Find where the given text appears and provide that cell's center as [X, Y] coordinate. 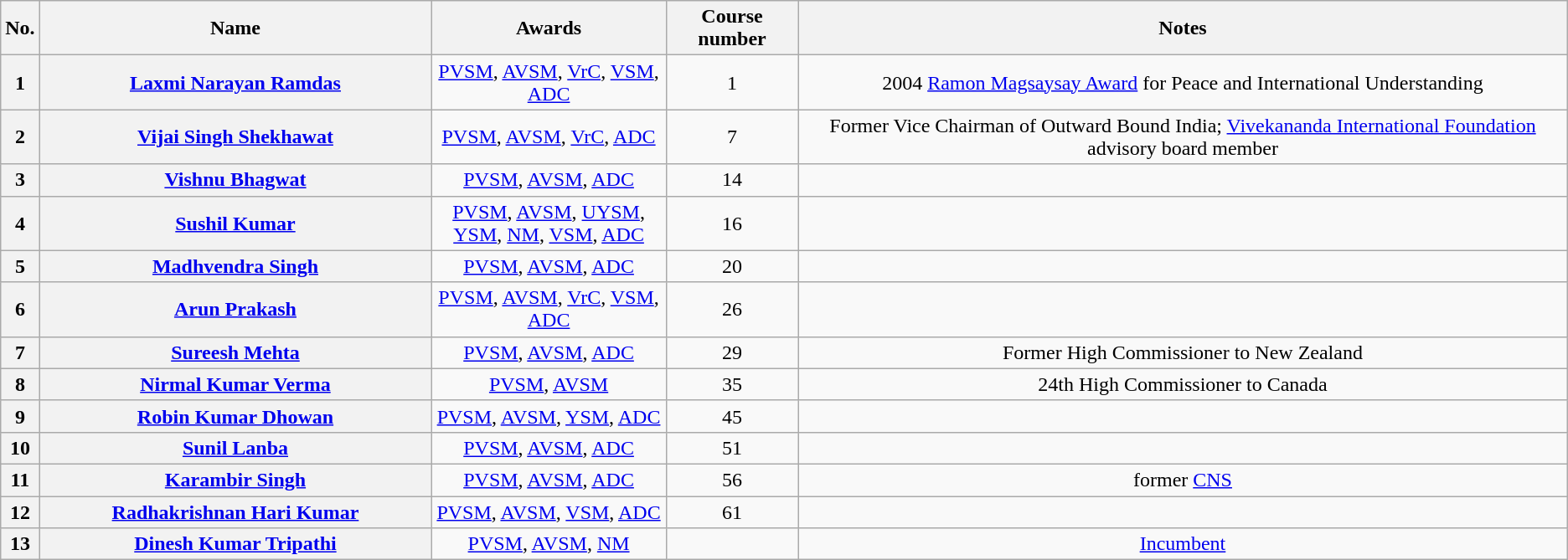
PVSM, AVSM [549, 384]
24th High Commissioner to Canada [1183, 384]
No. [20, 28]
14 [732, 180]
Karambir Singh [235, 480]
Sushil Kumar [235, 223]
PVSM, AVSM, VSM, ADC [549, 511]
Robin Kumar Dhowan [235, 416]
Sunil Lanba [235, 448]
Arun Prakash [235, 310]
PVSM, AVSM, UYSM, YSM, NM, VSM, ADC [549, 223]
9 [20, 416]
4 [20, 223]
Radhakrishnan Hari Kumar [235, 511]
61 [732, 511]
20 [732, 266]
Dinesh Kumar Tripathi [235, 544]
8 [20, 384]
Former High Commissioner to New Zealand [1183, 352]
3 [20, 180]
Awards [549, 28]
Vijai Singh Shekhawat [235, 137]
Notes [1183, 28]
29 [732, 352]
Name [235, 28]
51 [732, 448]
Laxmi Narayan Ramdas [235, 82]
Incumbent [1183, 544]
12 [20, 511]
16 [732, 223]
56 [732, 480]
10 [20, 448]
2004 Ramon Magsaysay Award for Peace and International Understanding [1183, 82]
6 [20, 310]
Madhvendra Singh [235, 266]
PVSM, AVSM, YSM, ADC [549, 416]
35 [732, 384]
Course number [732, 28]
PVSM, AVSM, VrC, ADC [549, 137]
former CNS [1183, 480]
PVSM, AVSM, NM [549, 544]
Nirmal Kumar Verma [235, 384]
45 [732, 416]
26 [732, 310]
Former Vice Chairman of Outward Bound India; Vivekananda International Foundation advisory board member [1183, 137]
2 [20, 137]
5 [20, 266]
Sureesh Mehta [235, 352]
11 [20, 480]
13 [20, 544]
Vishnu Bhagwat [235, 180]
